Scan for the cell matching the given text and deliver its [X, Y] coordinate at center. 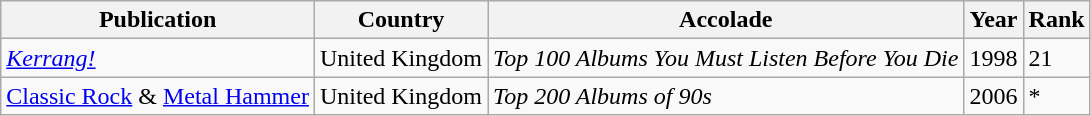
Top 200 Albums of 90s [726, 96]
Publication [158, 20]
Year [994, 20]
Top 100 Albums You Must Listen Before You Die [726, 58]
Kerrang! [158, 58]
2006 [994, 96]
21 [1056, 58]
Classic Rock & Metal Hammer [158, 96]
Country [400, 20]
* [1056, 96]
Rank [1056, 20]
1998 [994, 58]
Accolade [726, 20]
